From the cell containing the given text, extract its center point as (X, Y) coordinate. 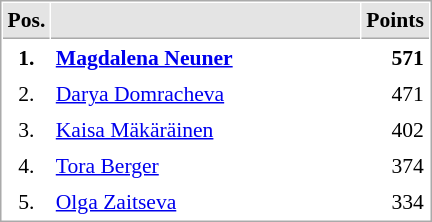
571 (396, 57)
4. (26, 165)
Darya Domracheva (206, 93)
5. (26, 201)
Points (396, 21)
1. (26, 57)
334 (396, 201)
374 (396, 165)
3. (26, 129)
Magdalena Neuner (206, 57)
402 (396, 129)
Olga Zaitseva (206, 201)
Kaisa Mäkäräinen (206, 129)
471 (396, 93)
Tora Berger (206, 165)
2. (26, 93)
Pos. (26, 21)
